From the cell containing the given text, extract its center point as [X, Y] coordinate. 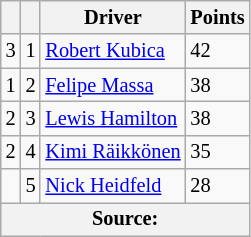
Robert Kubica [112, 51]
42 [217, 51]
5 [31, 186]
4 [31, 152]
Nick Heidfeld [112, 186]
Points [217, 17]
28 [217, 186]
Kimi Räikkönen [112, 152]
Source: [126, 219]
35 [217, 152]
Driver [112, 17]
Felipe Massa [112, 85]
Lewis Hamilton [112, 118]
